Return [X, Y] of the center of cell containing provided text 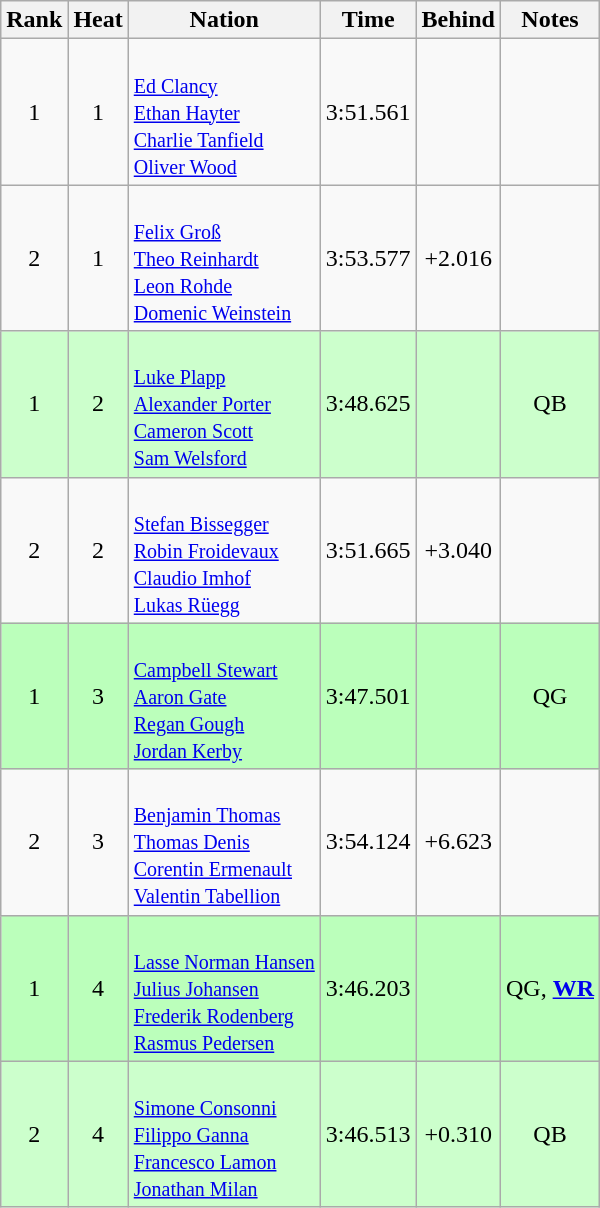
+2.016 [458, 258]
Felix GroßTheo ReinhardtLeon RohdeDomenic Weinstein [224, 258]
Rank [34, 20]
Ed ClancyEthan HayterCharlie TanfieldOliver Wood [224, 112]
Behind [458, 20]
3:47.501 [368, 696]
Time [368, 20]
3:51.665 [368, 550]
Luke PlappAlexander PorterCameron ScottSam Welsford [224, 404]
3:51.561 [368, 112]
Benjamin ThomasThomas DenisCorentin ErmenaultValentin Tabellion [224, 842]
3:46.513 [368, 1134]
3:53.577 [368, 258]
Heat [98, 20]
Nation [224, 20]
Notes [550, 20]
QG [550, 696]
Lasse Norman HansenJulius JohansenFrederik RodenbergRasmus Pedersen [224, 988]
3:54.124 [368, 842]
+3.040 [458, 550]
Simone ConsonniFilippo GannaFrancesco LamonJonathan Milan [224, 1134]
+0.310 [458, 1134]
+6.623 [458, 842]
QG, WR [550, 988]
Campbell StewartAaron GateRegan GoughJordan Kerby [224, 696]
3:48.625 [368, 404]
Stefan BisseggerRobin FroidevauxClaudio ImhofLukas Rüegg [224, 550]
3:46.203 [368, 988]
